Return [X, Y] of the center of cell containing provided text 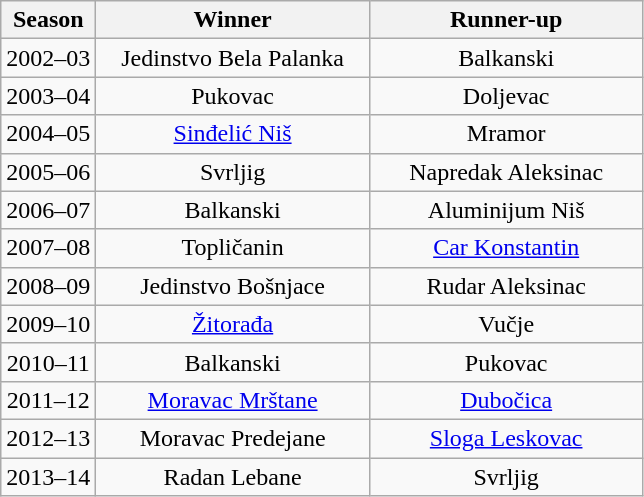
Sinđelić Niš [233, 134]
Mramor [506, 134]
Rudar Aleksinac [506, 286]
2011–12 [48, 400]
2012–13 [48, 438]
Season [48, 20]
Radan Lebane [233, 477]
Topličanin [233, 248]
Jedinstvo Bela Palanka [233, 58]
Napredak Aleksinac [506, 172]
2008–09 [48, 286]
2003–04 [48, 96]
Doljevac [506, 96]
Sloga Leskovac [506, 438]
2002–03 [48, 58]
Runner-up [506, 20]
Jedinstvo Bošnjace [233, 286]
Car Konstantin [506, 248]
2009–10 [48, 324]
Žitorađa [233, 324]
2007–08 [48, 248]
2005–06 [48, 172]
2013–14 [48, 477]
Aluminijum Niš [506, 210]
Moravac Predejane [233, 438]
Winner [233, 20]
2006–07 [48, 210]
Vučje [506, 324]
Moravac Mrštane [233, 400]
Dubočica [506, 400]
2010–11 [48, 362]
2004–05 [48, 134]
